From the cell containing the given text, extract its center point as [X, Y] coordinate. 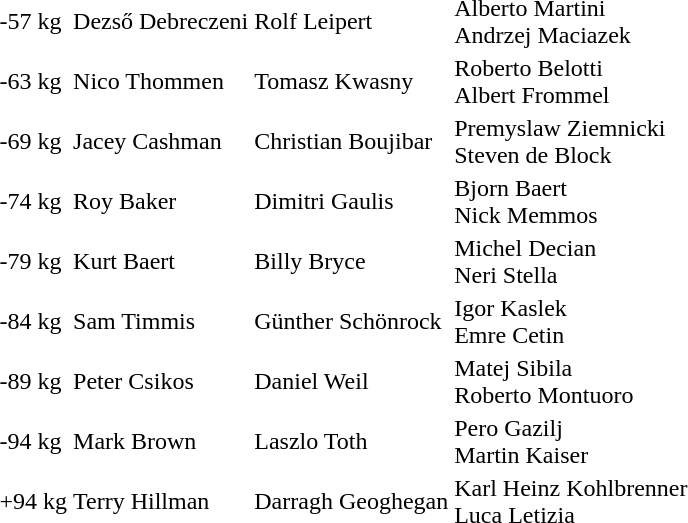
Mark Brown [161, 442]
Christian Boujibar [352, 142]
Günther Schönrock [352, 322]
Laszlo Toth [352, 442]
Daniel Weil [352, 382]
Nico Thommen [161, 82]
Billy Bryce [352, 262]
Kurt Baert [161, 262]
Tomasz Kwasny [352, 82]
Sam Timmis [161, 322]
Roy Baker [161, 202]
Jacey Cashman [161, 142]
Dimitri Gaulis [352, 202]
Peter Csikos [161, 382]
